Return (x, y) of the center of cell containing provided text 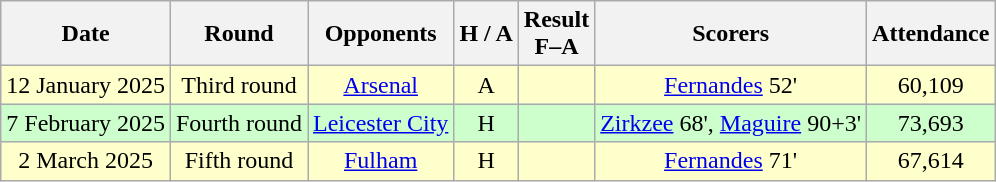
Fernandes 52' (731, 85)
12 January 2025 (86, 85)
Leicester City (381, 123)
Round (238, 34)
67,614 (931, 161)
60,109 (931, 85)
7 February 2025 (86, 123)
Fourth round (238, 123)
A (486, 85)
Opponents (381, 34)
Fulham (381, 161)
Zirkzee 68', Maguire 90+3' (731, 123)
Fifth round (238, 161)
73,693 (931, 123)
Date (86, 34)
ResultF–A (556, 34)
Fernandes 71' (731, 161)
H / A (486, 34)
2 March 2025 (86, 161)
Arsenal (381, 85)
Attendance (931, 34)
Third round (238, 85)
Scorers (731, 34)
